Capture the cell that displays the provided text and extract its [x, y] central coordinate. 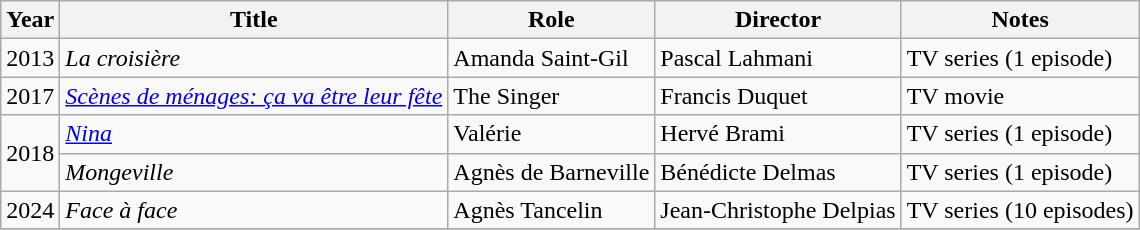
TV movie [1020, 96]
Scènes de ménages: ça va être leur fête [254, 96]
TV series (10 episodes) [1020, 210]
Hervé Brami [778, 134]
Role [552, 20]
Title [254, 20]
Mongeville [254, 172]
Director [778, 20]
2017 [30, 96]
Agnès Tancelin [552, 210]
2013 [30, 58]
Notes [1020, 20]
Amanda Saint-Gil [552, 58]
Valérie [552, 134]
2024 [30, 210]
Agnès de Barneville [552, 172]
Bénédicte Delmas [778, 172]
Face à face [254, 210]
Jean-Christophe Delpias [778, 210]
Francis Duquet [778, 96]
Nina [254, 134]
2018 [30, 153]
Year [30, 20]
The Singer [552, 96]
Pascal Lahmani [778, 58]
La croisière [254, 58]
